From the cell containing the given text, extract its center point as (x, y) coordinate. 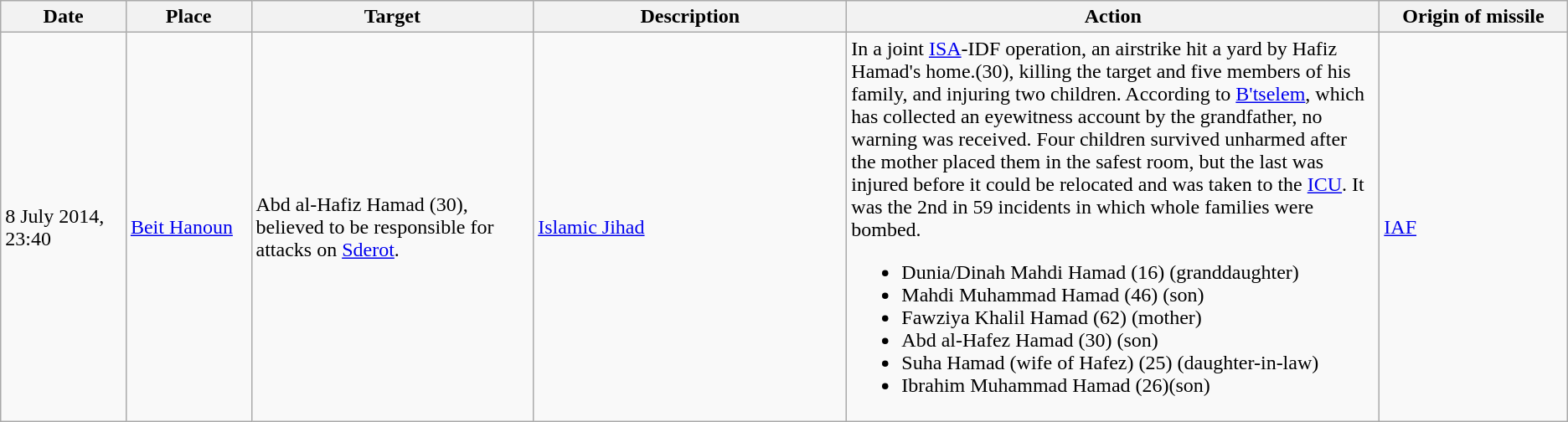
Description (690, 17)
Abd al-Hafiz Hamad (30), believed to be responsible for attacks on Sderot. (392, 227)
Date (64, 17)
Target (392, 17)
Islamic Jihad (690, 227)
8 July 2014, 23:40 (64, 227)
Place (188, 17)
IAF (1473, 227)
Action (1113, 17)
Beit Hanoun (188, 227)
Origin of missile (1473, 17)
